Find where the given text appears and provide that cell's center as (x, y) coordinate. 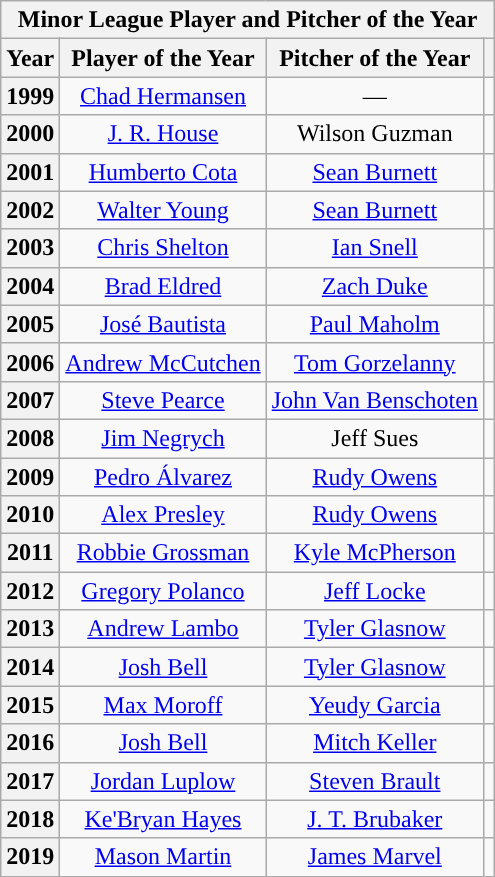
2016 (30, 743)
2011 (30, 553)
Pitcher of the Year (374, 58)
Humberto Cota (163, 172)
Jeff Sues (374, 438)
Pedro Álvarez (163, 477)
Minor League Player and Pitcher of the Year (248, 20)
2004 (30, 286)
Jim Negrych (163, 438)
1999 (30, 96)
Robbie Grossman (163, 553)
Wilson Guzman (374, 134)
Andrew Lambo (163, 629)
2017 (30, 781)
Kyle McPherson (374, 553)
Yeudy Garcia (374, 705)
Steve Pearce (163, 400)
Mitch Keller (374, 743)
2008 (30, 438)
2013 (30, 629)
Zach Duke (374, 286)
2001 (30, 172)
Paul Maholm (374, 324)
Tom Gorzelanny (374, 362)
2019 (30, 857)
2005 (30, 324)
2006 (30, 362)
Chad Hermansen (163, 96)
2018 (30, 819)
James Marvel (374, 857)
Andrew McCutchen (163, 362)
Walter Young (163, 210)
Mason Martin (163, 857)
Jeff Locke (374, 591)
Gregory Polanco (163, 591)
Brad Eldred (163, 286)
J. T. Brubaker (374, 819)
José Bautista (163, 324)
Ian Snell (374, 248)
John Van Benschoten (374, 400)
2003 (30, 248)
Steven Brault (374, 781)
— (374, 96)
2002 (30, 210)
Ke'Bryan Hayes (163, 819)
2014 (30, 667)
2015 (30, 705)
2010 (30, 515)
Chris Shelton (163, 248)
J. R. House (163, 134)
Player of the Year (163, 58)
Year (30, 58)
2000 (30, 134)
Max Moroff (163, 705)
2007 (30, 400)
2012 (30, 591)
Alex Presley (163, 515)
2009 (30, 477)
Jordan Luplow (163, 781)
